From the cell containing the given text, extract its center point as [x, y] coordinate. 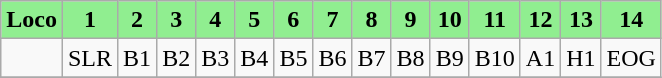
11 [494, 20]
B3 [216, 58]
B8 [410, 58]
13 [581, 20]
B1 [138, 58]
6 [294, 20]
H1 [581, 58]
SLR [90, 58]
8 [372, 20]
4 [216, 20]
10 [450, 20]
2 [138, 20]
B2 [176, 58]
Loco [32, 20]
A1 [540, 58]
B7 [372, 58]
3 [176, 20]
14 [631, 20]
B9 [450, 58]
5 [254, 20]
9 [410, 20]
B6 [332, 58]
12 [540, 20]
EOG [631, 58]
1 [90, 20]
7 [332, 20]
B10 [494, 58]
B5 [294, 58]
B4 [254, 58]
